Output the [x, y] coordinate of the center of the cell containing the given text.  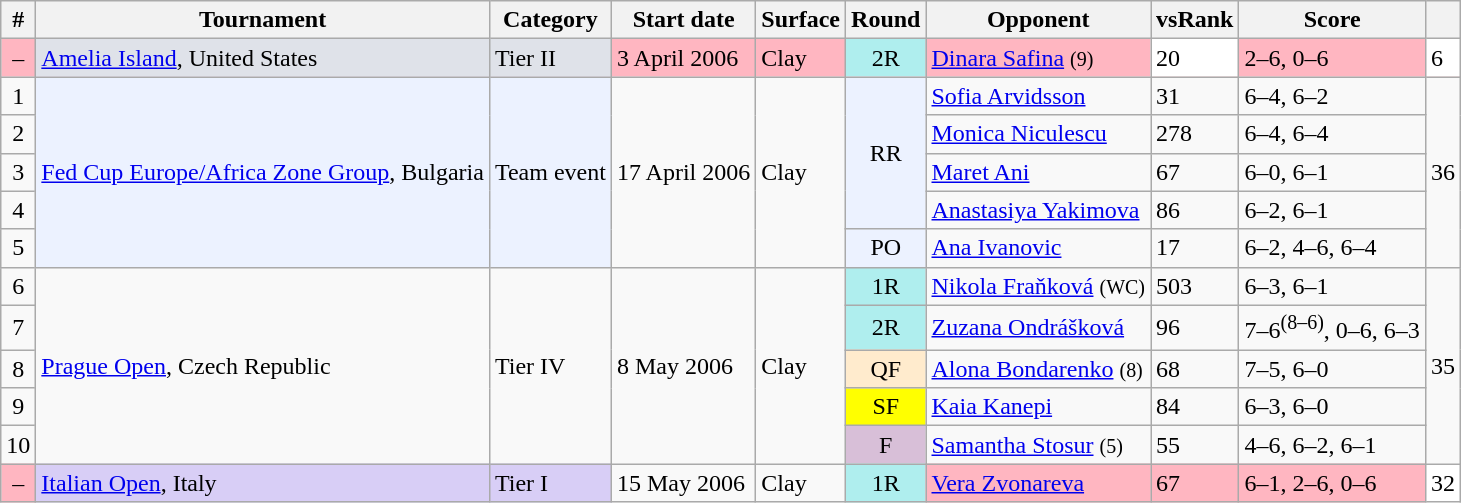
Category [550, 20]
7 [18, 328]
8 [18, 369]
6–1, 2–6, 0–6 [1332, 483]
6–2, 6–1 [1332, 210]
Surface [801, 20]
36 [1442, 172]
F [886, 445]
Amelia Island, United States [263, 58]
Dinara Safina (9) [1038, 58]
Vera Zvonareva [1038, 483]
4 [18, 210]
8 May 2006 [683, 366]
Round [886, 20]
84 [1195, 407]
4–6, 6–2, 6–1 [1332, 445]
Tier II [550, 58]
QF [886, 369]
Team event [550, 172]
1 [18, 96]
SF [886, 407]
68 [1195, 369]
# [18, 20]
Ana Ivanovic [1038, 248]
Monica Niculescu [1038, 134]
9 [18, 407]
7–6(8–6), 0–6, 6–3 [1332, 328]
Tournament [263, 20]
20 [1195, 58]
Opponent [1038, 20]
Samantha Stosur (5) [1038, 445]
32 [1442, 483]
6–3, 6–0 [1332, 407]
10 [18, 445]
Zuzana Ondrášková [1038, 328]
6–4, 6–4 [1332, 134]
Italian Open, Italy [263, 483]
55 [1195, 445]
Prague Open, Czech Republic [263, 366]
6–4, 6–2 [1332, 96]
Nikola Fraňková (WC) [1038, 286]
Anastasiya Yakimova [1038, 210]
2–6, 0–6 [1332, 58]
7–5, 6–0 [1332, 369]
vsRank [1195, 20]
Start date [683, 20]
Sofia Arvidsson [1038, 96]
Score [1332, 20]
5 [18, 248]
3 [18, 172]
2 [18, 134]
Tier IV [550, 366]
3 April 2006 [683, 58]
6–2, 4–6, 6–4 [1332, 248]
PO [886, 248]
6–0, 6–1 [1332, 172]
17 April 2006 [683, 172]
Alona Bondarenko (8) [1038, 369]
31 [1195, 96]
35 [1442, 366]
86 [1195, 210]
Kaia Kanepi [1038, 407]
Tier I [550, 483]
96 [1195, 328]
RR [886, 153]
Fed Cup Europe/Africa Zone Group, Bulgaria [263, 172]
503 [1195, 286]
6–3, 6–1 [1332, 286]
15 May 2006 [683, 483]
Maret Ani [1038, 172]
17 [1195, 248]
278 [1195, 134]
